Locate the cell with the specified text and output its [x, y] center coordinate. 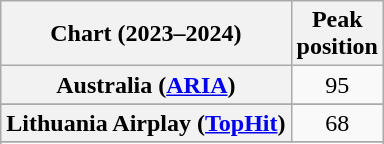
Australia (ARIA) [146, 85]
95 [337, 85]
Chart (2023–2024) [146, 34]
Lithuania Airplay (TopHit) [146, 123]
68 [337, 123]
Peakposition [337, 34]
